Identify which cell holds the provided text, then report its (X, Y) central coordinate. 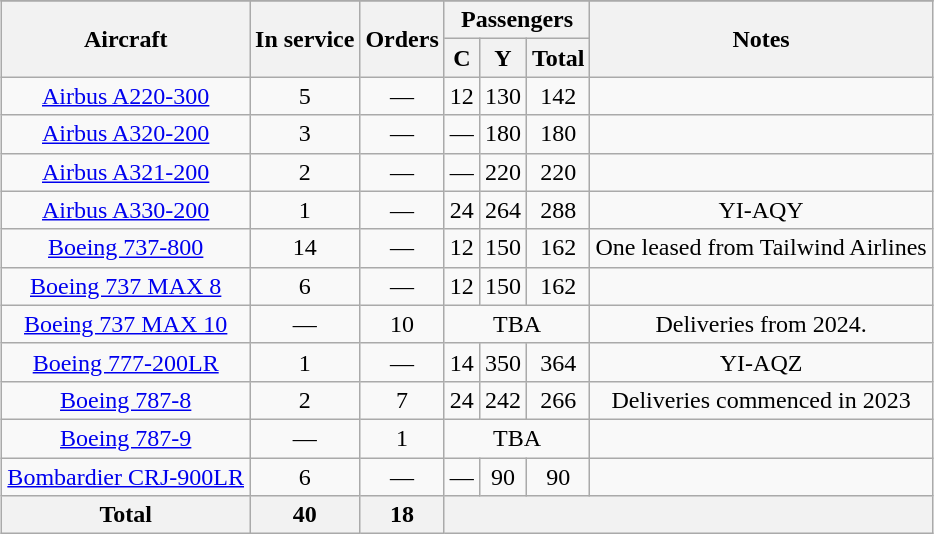
Airbus A220-300 (126, 96)
3 (305, 134)
264 (502, 210)
Boeing 787-8 (126, 400)
Aircraft (126, 39)
10 (402, 324)
Y (502, 58)
In service (305, 39)
Boeing 737 MAX 8 (126, 286)
18 (402, 515)
142 (558, 96)
Boeing 777-200LR (126, 362)
Airbus A330-200 (126, 210)
Bombardier CRJ-900LR (126, 477)
130 (502, 96)
Orders (402, 39)
Passengers (517, 20)
Airbus A321-200 (126, 172)
Airbus A320-200 (126, 134)
Deliveries commenced in 2023 (761, 400)
One leased from Tailwind Airlines (761, 248)
288 (558, 210)
Boeing 787-9 (126, 438)
242 (502, 400)
7 (402, 400)
364 (558, 362)
C (462, 58)
YI-AQZ (761, 362)
Deliveries from 2024. (761, 324)
Boeing 737 MAX 10 (126, 324)
40 (305, 515)
5 (305, 96)
Boeing 737-800 (126, 248)
350 (502, 362)
266 (558, 400)
YI-AQY (761, 210)
Notes (761, 39)
